Detect which cell encompasses the target text, then output its (X, Y) center coordinate. 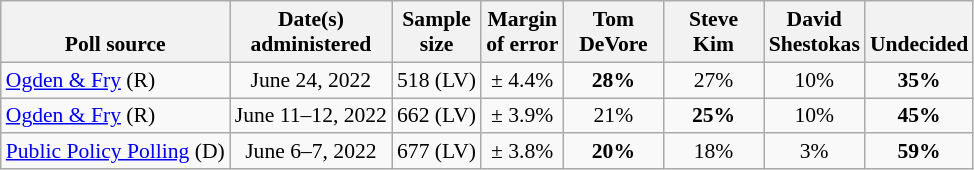
TomDeVore (613, 32)
518 (LV) (436, 80)
Undecided (919, 32)
3% (814, 152)
± 3.8% (522, 152)
25% (713, 116)
SteveKim (713, 32)
18% (713, 152)
27% (713, 80)
June 11–12, 2022 (311, 116)
June 24, 2022 (311, 80)
Marginof error (522, 32)
59% (919, 152)
45% (919, 116)
± 4.4% (522, 80)
35% (919, 80)
677 (LV) (436, 152)
Public Policy Polling (D) (116, 152)
Poll source (116, 32)
Date(s)administered (311, 32)
20% (613, 152)
662 (LV) (436, 116)
± 3.9% (522, 116)
DavidShestokas (814, 32)
June 6–7, 2022 (311, 152)
Samplesize (436, 32)
28% (613, 80)
21% (613, 116)
